Locate the cell with the specified text and output its [X, Y] center coordinate. 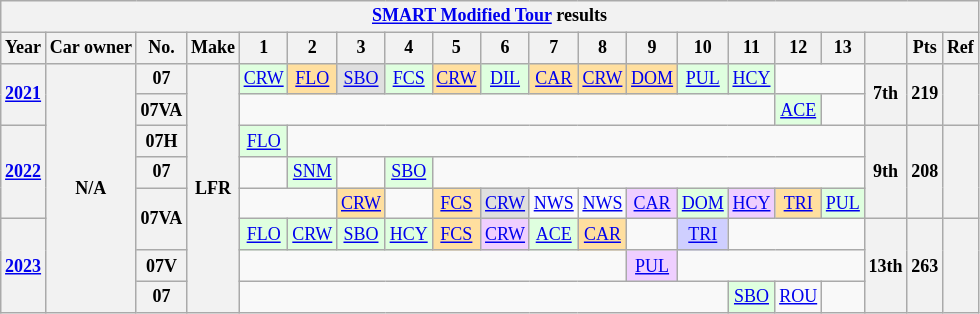
No. [161, 48]
9th [886, 172]
5 [456, 48]
3 [362, 48]
4 [408, 48]
Car owner [90, 48]
9 [652, 48]
2 [312, 48]
2023 [24, 266]
07V [161, 266]
7th [886, 94]
13th [886, 266]
N/A [90, 188]
263 [925, 266]
2021 [24, 94]
6 [506, 48]
DIL [506, 78]
Pts [925, 48]
208 [925, 172]
07H [161, 140]
7 [554, 48]
Make [214, 48]
12 [798, 48]
LFR [214, 188]
SMART Modified Tour results [490, 16]
Ref [961, 48]
1 [264, 48]
Year [24, 48]
SNM [312, 172]
8 [602, 48]
10 [702, 48]
ROU [798, 296]
2022 [24, 172]
219 [925, 94]
11 [752, 48]
13 [844, 48]
